Return (x, y) of the center of cell containing provided text 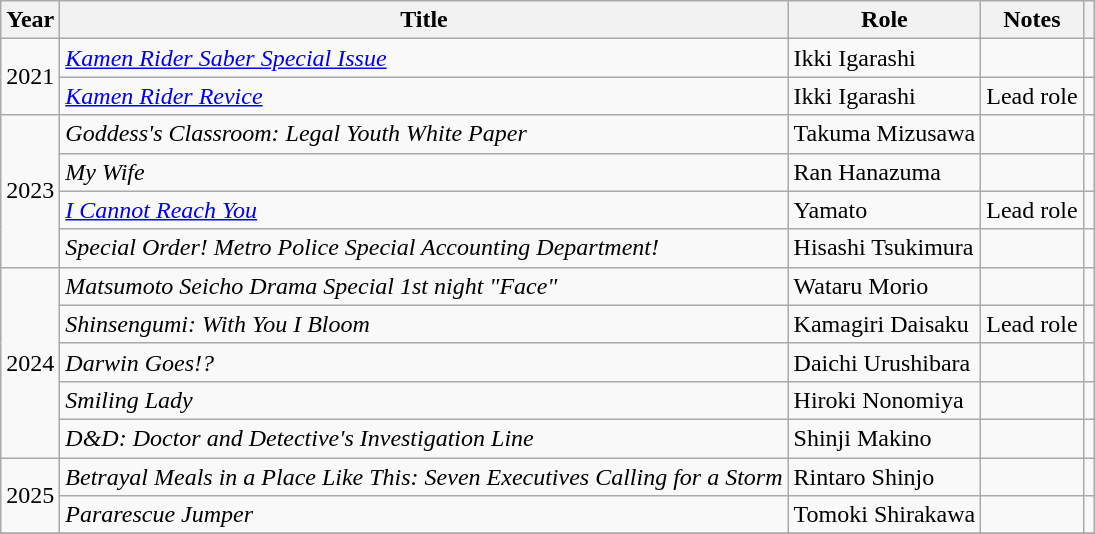
Yamato (884, 210)
Hiroki Nonomiya (884, 400)
Ran Hanazuma (884, 172)
Year (30, 20)
Role (884, 20)
2025 (30, 496)
Special Order! Metro Police Special Accounting Department! (424, 248)
Kamagiri Daisaku (884, 324)
Goddess's Classroom: Legal Youth White Paper (424, 134)
Matsumoto Seicho Drama Special 1st night "Face" (424, 286)
D&D: Doctor and Detective's Investigation Line (424, 438)
Pararescue Jumper (424, 515)
Kamen Rider Revice (424, 96)
Wataru Morio (884, 286)
Hisashi Tsukimura (884, 248)
Title (424, 20)
2024 (30, 362)
Smiling Lady (424, 400)
Shinsengumi: With You I Bloom (424, 324)
Shinji Makino (884, 438)
Rintaro Shinjo (884, 477)
My Wife (424, 172)
Takuma Mizusawa (884, 134)
Notes (1032, 20)
Kamen Rider Saber Special Issue (424, 58)
Tomoki Shirakawa (884, 515)
Daichi Urushibara (884, 362)
2021 (30, 77)
Betrayal Meals in a Place Like This: Seven Executives Calling for a Storm (424, 477)
I Cannot Reach You (424, 210)
Darwin Goes!? (424, 362)
2023 (30, 191)
